Locate the cell with the specified text and output its (X, Y) center coordinate. 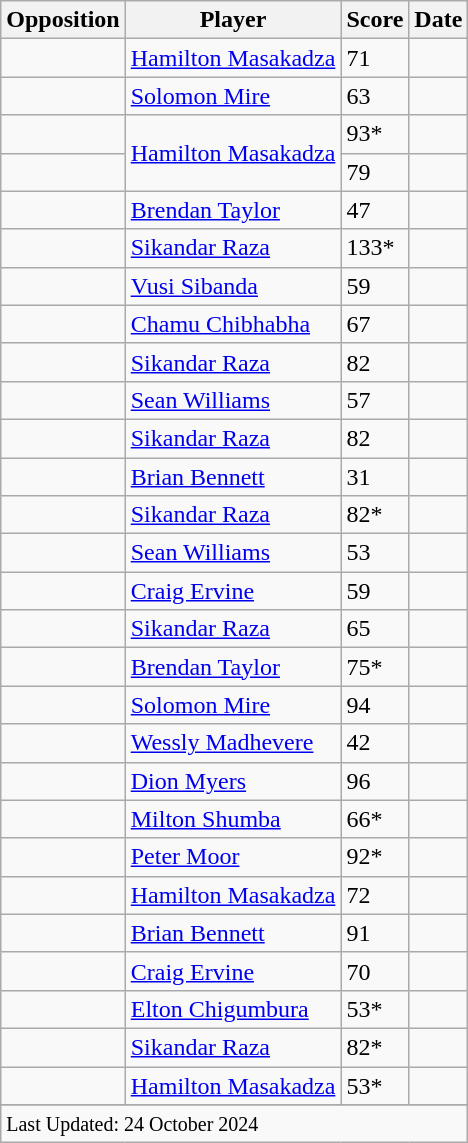
Milton Shumba (233, 819)
93* (375, 134)
Elton Chigumbura (233, 1009)
71 (375, 58)
92* (375, 857)
Dion Myers (233, 781)
75* (375, 667)
Date (438, 20)
79 (375, 172)
Wessly Madhevere (233, 743)
70 (375, 971)
65 (375, 629)
Vusi Sibanda (233, 286)
Last Updated: 24 October 2024 (234, 1124)
66* (375, 819)
57 (375, 400)
96 (375, 781)
133* (375, 248)
53 (375, 553)
Peter Moor (233, 857)
Score (375, 20)
Opposition (63, 20)
63 (375, 96)
47 (375, 210)
67 (375, 324)
72 (375, 895)
31 (375, 477)
Player (233, 20)
Chamu Chibhabha (233, 324)
94 (375, 705)
91 (375, 933)
42 (375, 743)
